Locate the cell with the specified text and output its (x, y) center coordinate. 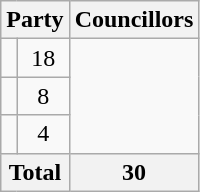
8 (43, 96)
Councillors (134, 20)
Party (35, 20)
18 (43, 58)
Total (35, 172)
30 (134, 172)
4 (43, 134)
